Output the (X, Y) coordinate of the center of the cell containing the given text.  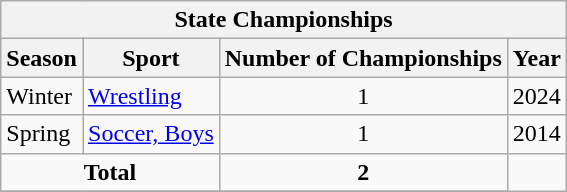
Number of Championships (363, 58)
Soccer, Boys (150, 134)
Total (110, 172)
Year (536, 58)
Season (42, 58)
2014 (536, 134)
Spring (42, 134)
2 (363, 172)
Wrestling (150, 96)
Winter (42, 96)
State Championships (284, 20)
2024 (536, 96)
Sport (150, 58)
